Pinpoint the cell where the given text exists, returning its [x, y] midpoint coordinate. 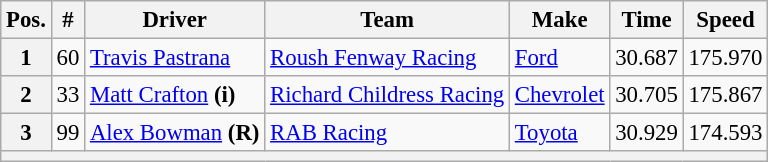
Team [388, 20]
RAB Racing [388, 133]
Time [646, 20]
60 [68, 58]
3 [26, 133]
Driver [175, 20]
30.705 [646, 95]
Alex Bowman (R) [175, 133]
30.687 [646, 58]
2 [26, 95]
Chevrolet [559, 95]
Speed [726, 20]
33 [68, 95]
175.970 [726, 58]
174.593 [726, 133]
Make [559, 20]
30.929 [646, 133]
Ford [559, 58]
Travis Pastrana [175, 58]
Richard Childress Racing [388, 95]
1 [26, 58]
# [68, 20]
175.867 [726, 95]
99 [68, 133]
Toyota [559, 133]
Pos. [26, 20]
Matt Crafton (i) [175, 95]
Roush Fenway Racing [388, 58]
